Return the (X, Y) coordinate for the center point of the cell that contains the specified text.  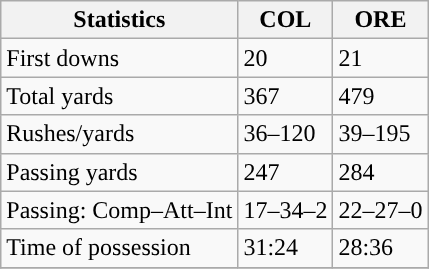
Rushes/yards (120, 134)
479 (380, 96)
284 (380, 172)
31:24 (286, 248)
367 (286, 96)
Passing: Comp–Att–Int (120, 210)
21 (380, 58)
20 (286, 58)
Time of possession (120, 248)
22–27–0 (380, 210)
28:36 (380, 248)
39–195 (380, 134)
247 (286, 172)
36–120 (286, 134)
17–34–2 (286, 210)
Statistics (120, 20)
Passing yards (120, 172)
ORE (380, 20)
COL (286, 20)
First downs (120, 58)
Total yards (120, 96)
